Locate the cell with the specified text and output its (X, Y) center coordinate. 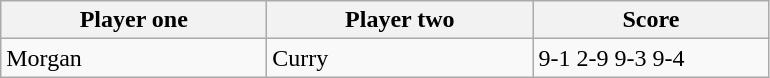
9-1 2-9 9-3 9-4 (651, 58)
Curry (400, 58)
Player two (400, 20)
Morgan (134, 58)
Score (651, 20)
Player one (134, 20)
